Identify which cell holds the provided text, then report its [x, y] central coordinate. 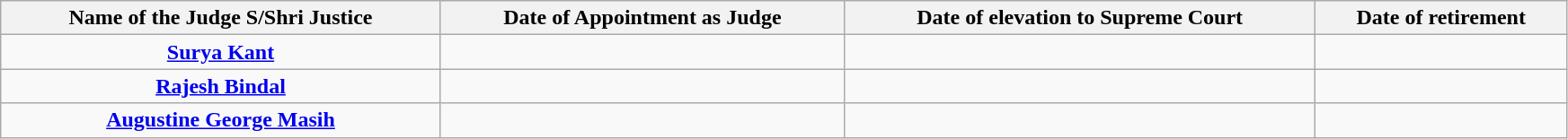
Name of the Judge S/Shri Justice [221, 18]
Surya Kant [221, 52]
Date of retirement [1441, 18]
Date of Appointment as Judge [642, 18]
Augustine George Masih [221, 120]
Rajesh Bindal [221, 86]
Date of elevation to Supreme Court [1080, 18]
